Provide the (x, y) coordinate of the cell's center where the given text is located.  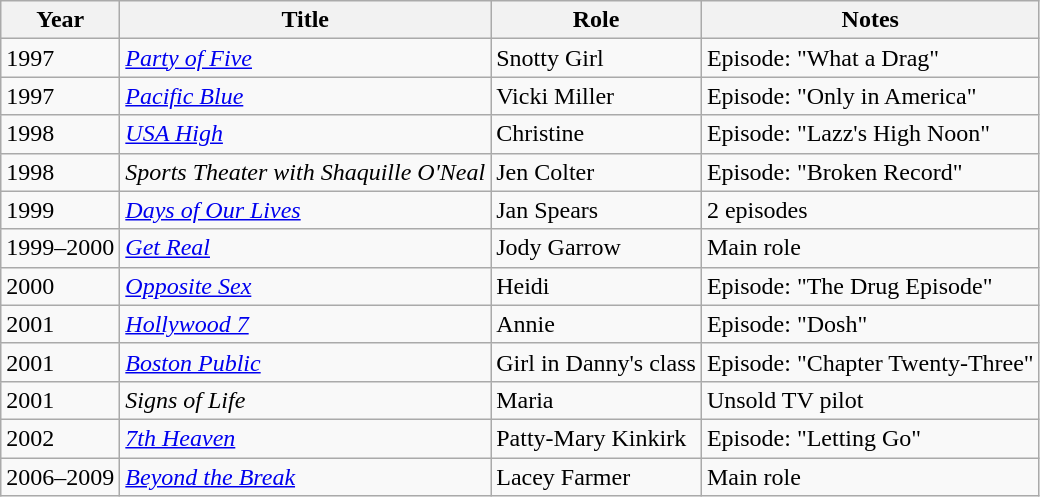
Episode: "Broken Record" (870, 172)
Pacific Blue (306, 96)
Lacey Farmer (596, 477)
2 episodes (870, 210)
Episode: "Only in America" (870, 96)
Christine (596, 134)
Episode: "Chapter Twenty-Three" (870, 362)
Notes (870, 20)
Episode: "Lazz's High Noon" (870, 134)
Maria (596, 400)
Jen Colter (596, 172)
Year (60, 20)
Role (596, 20)
Opposite Sex (306, 286)
Snotty Girl (596, 58)
Get Real (306, 248)
2006–2009 (60, 477)
Party of Five (306, 58)
Signs of Life (306, 400)
Days of Our Lives (306, 210)
Episode: "Letting Go" (870, 438)
Boston Public (306, 362)
Girl in Danny's class (596, 362)
Patty-Mary Kinkirk (596, 438)
Sports Theater with Shaquille O'Neal (306, 172)
Episode: "The Drug Episode" (870, 286)
Heidi (596, 286)
Jan Spears (596, 210)
Episode: "What a Drag" (870, 58)
Annie (596, 324)
Beyond the Break (306, 477)
Jody Garrow (596, 248)
Episode: "Dosh" (870, 324)
2002 (60, 438)
Title (306, 20)
Unsold TV pilot (870, 400)
Hollywood 7 (306, 324)
1999–2000 (60, 248)
2000 (60, 286)
7th Heaven (306, 438)
Vicki Miller (596, 96)
USA High (306, 134)
1999 (60, 210)
